Scan for the cell matching the given text and deliver its [x, y] coordinate at center. 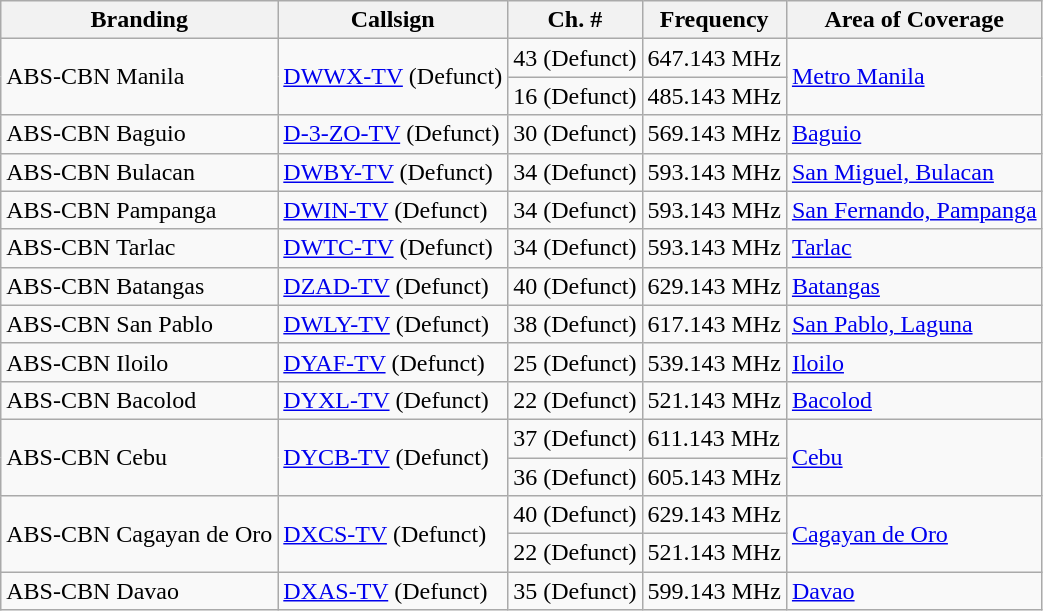
Cagayan de Oro [914, 534]
ABS-CBN Batangas [140, 286]
Cebu [914, 457]
San Fernando, Pampanga [914, 210]
30 (Defunct) [575, 134]
569.143 MHz [714, 134]
DYAF-TV (Defunct) [393, 362]
ABS-CBN Iloilo [140, 362]
Branding [140, 20]
DWBY-TV (Defunct) [393, 172]
DXAS-TV (Defunct) [393, 591]
ABS-CBN Baguio [140, 134]
DWTC-TV (Defunct) [393, 248]
Area of Coverage [914, 20]
San Pablo, Laguna [914, 324]
San Miguel, Bulacan [914, 172]
Callsign [393, 20]
DWLY-TV (Defunct) [393, 324]
DXCS-TV (Defunct) [393, 534]
Frequency [714, 20]
Iloilo [914, 362]
35 (Defunct) [575, 591]
611.143 MHz [714, 438]
25 (Defunct) [575, 362]
485.143 MHz [714, 96]
37 (Defunct) [575, 438]
Bacolod [914, 400]
DYXL-TV (Defunct) [393, 400]
16 (Defunct) [575, 96]
617.143 MHz [714, 324]
647.143 MHz [714, 58]
ABS-CBN Tarlac [140, 248]
ABS-CBN Bulacan [140, 172]
43 (Defunct) [575, 58]
Metro Manila [914, 77]
ABS-CBN Bacolod [140, 400]
605.143 MHz [714, 477]
539.143 MHz [714, 362]
ABS-CBN Cagayan de Oro [140, 534]
Tarlac [914, 248]
ABS-CBN Pampanga [140, 210]
ABS-CBN San Pablo [140, 324]
DZAD-TV (Defunct) [393, 286]
Batangas [914, 286]
599.143 MHz [714, 591]
36 (Defunct) [575, 477]
38 (Defunct) [575, 324]
DYCB-TV (Defunct) [393, 457]
ABS-CBN Davao [140, 591]
Davao [914, 591]
ABS-CBN Manila [140, 77]
Ch. # [575, 20]
D-3-ZO-TV (Defunct) [393, 134]
ABS-CBN Cebu [140, 457]
Baguio [914, 134]
DWWX-TV (Defunct) [393, 77]
DWIN-TV (Defunct) [393, 210]
